Determine the [x, y] coordinate at the center of the cell enclosing the given text.  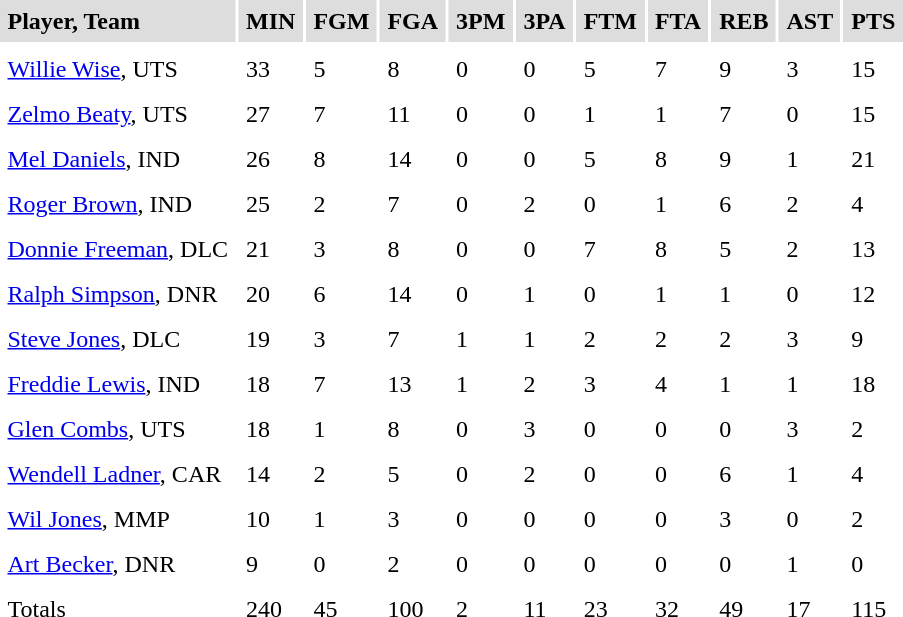
Freddie Lewis, IND [118, 384]
Roger Brown, IND [118, 204]
FGA [413, 21]
Glen Combs, UTS [118, 429]
3PM [481, 21]
MIN [271, 21]
FGM [342, 21]
26 [271, 159]
Zelmo Beaty, UTS [118, 114]
3PA [544, 21]
27 [271, 114]
Ralph Simpson, DNR [118, 294]
33 [271, 69]
AST [810, 21]
Wendell Ladner, CAR [118, 474]
PTS [874, 21]
Player, Team [118, 21]
Donnie Freeman, DLC [118, 249]
FTA [678, 21]
10 [271, 519]
Steve Jones, DLC [118, 339]
Art Becker, DNR [118, 564]
Willie Wise, UTS [118, 69]
11 [413, 114]
12 [874, 294]
19 [271, 339]
Wil Jones, MMP [118, 519]
25 [271, 204]
Mel Daniels, IND [118, 159]
20 [271, 294]
FTM [610, 21]
REB [744, 21]
